Return the [X, Y] coordinate for the center point of the cell that contains the specified text.  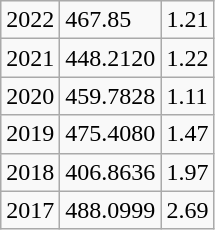
459.7828 [110, 96]
2018 [30, 172]
488.0999 [110, 210]
2022 [30, 20]
2020 [30, 96]
2021 [30, 58]
1.22 [188, 58]
448.2120 [110, 58]
2019 [30, 134]
2017 [30, 210]
1.47 [188, 134]
406.8636 [110, 172]
1.97 [188, 172]
1.21 [188, 20]
1.11 [188, 96]
467.85 [110, 20]
475.4080 [110, 134]
2.69 [188, 210]
